For the text-containing cell, return its midpoint in [x, y] coordinate format. 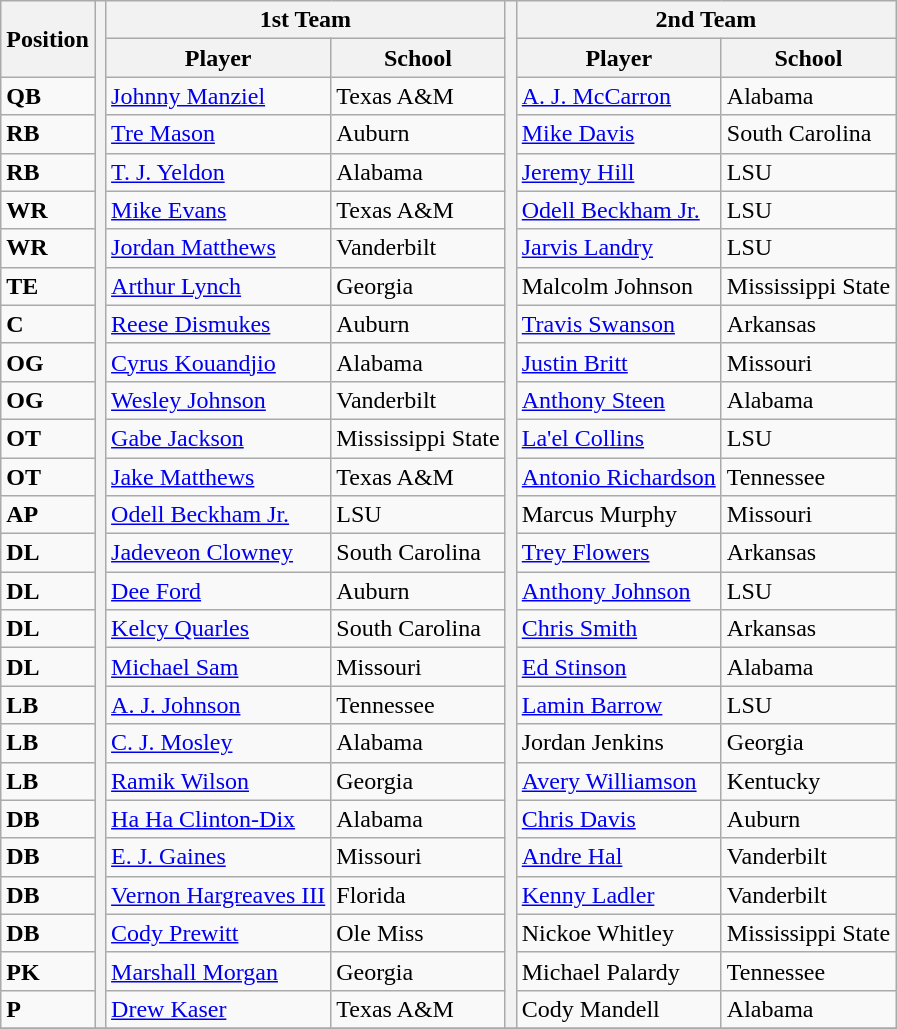
Johnny Manziel [218, 96]
Justin Britt [618, 362]
Kenny Ladler [618, 895]
2nd Team [706, 20]
Trey Flowers [618, 553]
Cody Mandell [618, 1009]
Reese Dismukes [218, 324]
Arthur Lynch [218, 286]
Avery Williamson [618, 781]
C [48, 324]
T. J. Yeldon [218, 172]
Andre Hal [618, 857]
Ed Stinson [618, 667]
Mike Evans [218, 210]
Anthony Steen [618, 400]
C. J. Mosley [218, 743]
Malcolm Johnson [618, 286]
P [48, 1009]
Florida [418, 895]
A. J. McCarron [618, 96]
Position [48, 39]
Jarvis Landry [618, 248]
Wesley Johnson [218, 400]
Nickoe Whitley [618, 933]
Cody Prewitt [218, 933]
Ha Ha Clinton-Dix [218, 819]
Ole Miss [418, 933]
Kentucky [808, 781]
Gabe Jackson [218, 438]
A. J. Johnson [218, 705]
Dee Ford [218, 591]
Vernon Hargreaves III [218, 895]
Jordan Matthews [218, 248]
Cyrus Kouandjio [218, 362]
Drew Kaser [218, 1009]
Travis Swanson [618, 324]
Lamin Barrow [618, 705]
Chris Smith [618, 629]
La'el Collins [618, 438]
Tre Mason [218, 134]
Jadeveon Clowney [218, 553]
Antonio Richardson [618, 477]
PK [48, 971]
E. J. Gaines [218, 857]
QB [48, 96]
Marcus Murphy [618, 515]
Chris Davis [618, 819]
Anthony Johnson [618, 591]
Jordan Jenkins [618, 743]
Jeremy Hill [618, 172]
TE [48, 286]
AP [48, 515]
Kelcy Quarles [218, 629]
Michael Palardy [618, 971]
Jake Matthews [218, 477]
Ramik Wilson [218, 781]
Marshall Morgan [218, 971]
Mike Davis [618, 134]
1st Team [306, 20]
Michael Sam [218, 667]
